Detect which cell encompasses the target text, then output its [X, Y] center coordinate. 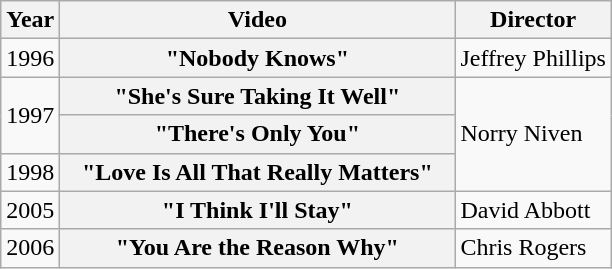
Chris Rogers [534, 248]
"She's Sure Taking It Well" [258, 96]
1997 [30, 115]
"Love Is All That Really Matters" [258, 172]
David Abbott [534, 210]
2006 [30, 248]
Jeffrey Phillips [534, 58]
1996 [30, 58]
Norry Niven [534, 134]
Year [30, 20]
"I Think I'll Stay" [258, 210]
1998 [30, 172]
Video [258, 20]
"You Are the Reason Why" [258, 248]
2005 [30, 210]
Director [534, 20]
"There's Only You" [258, 134]
"Nobody Knows" [258, 58]
